Identify which cell holds the provided text, then report its [x, y] central coordinate. 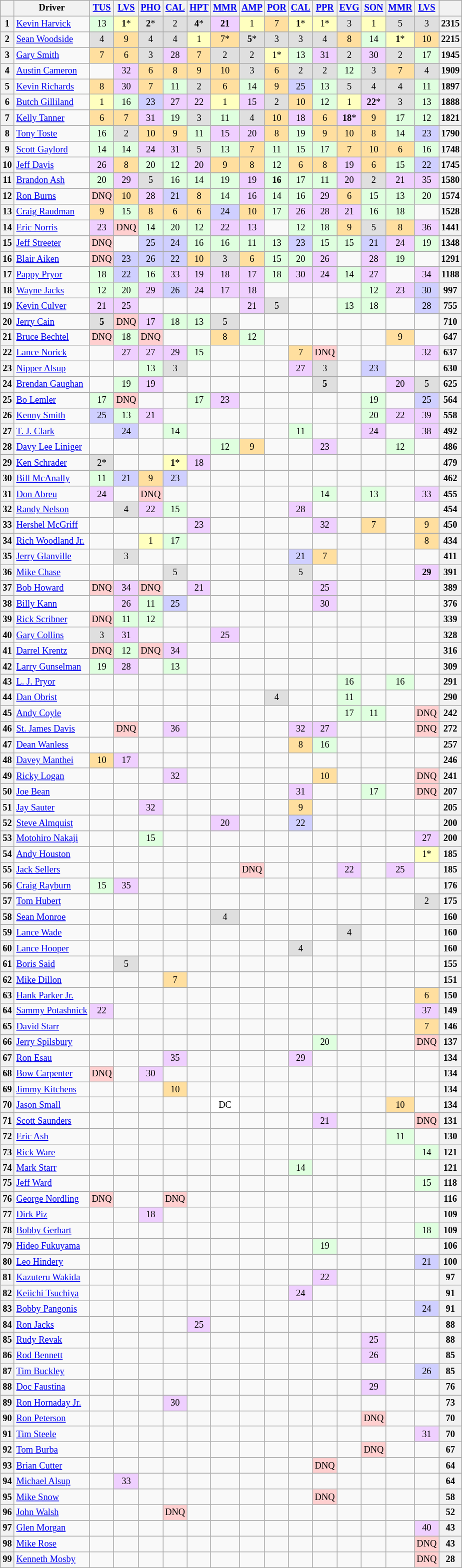
176 [450, 885]
1897 [450, 87]
99 [7, 1560]
Larry Gunselman [52, 667]
Lance Norick [52, 353]
Mike Chase [52, 573]
Randy Nelson [52, 510]
Tom Hubert [52, 901]
Billy Kann [52, 604]
56 [7, 885]
90 [7, 1418]
149 [450, 1011]
60 [7, 948]
339 [450, 620]
62 [7, 979]
Sean Monroe [52, 917]
T. J. Clark [52, 432]
Jason Small [52, 1105]
41 [7, 651]
Kenny Smith [52, 416]
80 [7, 1262]
241 [450, 777]
Butch Gilliland [52, 102]
Darrel Krentz [52, 651]
155 [450, 964]
Tim Buckley [52, 1371]
376 [450, 604]
72 [7, 1136]
86 [7, 1356]
130 [450, 1136]
Kevin Richards [52, 87]
4* [199, 24]
PPR [325, 8]
Ken Schrader [52, 463]
Lance Hooper [52, 948]
486 [450, 447]
558 [450, 416]
Mike Dillon [52, 979]
50 [7, 791]
TUS [102, 8]
Scott Saunders [52, 1121]
Keiichi Tsuchiya [52, 1293]
1748 [450, 149]
Craig Raudman [52, 212]
389 [450, 588]
87 [7, 1371]
564 [450, 400]
Bow Carpenter [52, 1074]
Dean Wanless [52, 745]
630 [450, 369]
175 [450, 901]
411 [450, 557]
479 [450, 463]
Sammy Potashnick [52, 1011]
Bob Howard [52, 588]
Wayne Jacks [52, 291]
94 [7, 1481]
79 [7, 1246]
53 [7, 838]
Bobby Pangonis [52, 1309]
492 [450, 432]
205 [450, 807]
Joe Bean [52, 791]
69 [7, 1089]
SON [374, 8]
Kazuteru Wakida [52, 1277]
106 [450, 1246]
Brandon Ash [52, 181]
47 [7, 745]
Gary Smith [52, 55]
Bobby Gerhart [52, 1230]
Hideo Fukuyama [52, 1246]
151 [450, 979]
77 [7, 1215]
316 [450, 651]
DC [225, 1105]
710 [450, 322]
82 [7, 1293]
51 [7, 807]
Motohiro Nakaji [52, 838]
Blair Aiken [52, 259]
Rod Bennett [52, 1356]
Mike Rose [52, 1544]
Ron Jacks [52, 1324]
Eric Ash [52, 1136]
L. J. Pryor [52, 683]
1580 [450, 181]
1188 [450, 275]
98 [7, 1544]
Hank Parker Jr. [52, 995]
Dirk Piz [52, 1215]
65 [7, 1026]
Tim Steele [52, 1434]
Leo Hindery [52, 1262]
Rudy Revak [52, 1340]
44 [7, 698]
146 [450, 1026]
Bill McAnally [52, 479]
Pappy Pryor [52, 275]
Boris Said [52, 964]
Jay Sauter [52, 807]
Gary Collins [52, 635]
Tom Burba [52, 1450]
92 [7, 1450]
5* [252, 40]
647 [450, 338]
Nipper Alsup [52, 369]
257 [450, 745]
HPT [199, 8]
1528 [450, 212]
Bruce Bechtel [52, 338]
Jerry Spilsbury [52, 1042]
137 [450, 1042]
328 [450, 635]
Lance Wade [52, 932]
45 [7, 714]
Hershel McGriff [52, 526]
Doc Faustina [52, 1387]
637 [450, 353]
75 [7, 1183]
Craig Rayburn [52, 885]
1945 [450, 55]
1909 [450, 71]
Tony Toste [52, 134]
150 [450, 995]
462 [450, 479]
93 [7, 1465]
42 [7, 667]
48 [7, 761]
Jeff Davis [52, 165]
Glen Morgan [52, 1528]
18* [349, 118]
997 [450, 291]
Jack Sellers [52, 870]
1574 [450, 196]
81 [7, 1277]
391 [450, 573]
63 [7, 995]
Bo Lemler [52, 400]
Dan Obrist [52, 698]
Ricky Logan [52, 777]
59 [7, 932]
Kenneth Mosby [52, 1560]
61 [7, 964]
Jeff Ward [52, 1183]
1821 [450, 118]
118 [450, 1183]
Jeff Streeter [52, 243]
Michael Alsup [52, 1481]
Jimmy Kitchens [52, 1089]
68 [7, 1074]
55 [7, 870]
Jerry Cain [52, 322]
Andy Coyle [52, 714]
POR [276, 8]
2315 [450, 24]
Mike Snow [52, 1497]
54 [7, 854]
131 [450, 1121]
Andy Houston [52, 854]
246 [450, 761]
Ron Hornaday Jr. [52, 1403]
100 [450, 1262]
Mark Starr [52, 1168]
1291 [450, 259]
PHO [151, 8]
Eric Norris [52, 228]
Austin Cameron [52, 71]
Brendan Gaughan [52, 385]
John Walsh [52, 1513]
96 [7, 1513]
83 [7, 1309]
2215 [450, 40]
450 [450, 526]
Rick Scribner [52, 620]
116 [450, 1199]
242 [450, 714]
Kevin Harvick [52, 24]
625 [450, 385]
1348 [450, 243]
454 [450, 510]
Ron Burns [52, 196]
57 [7, 901]
Ron Esau [52, 1058]
22* [374, 102]
Rich Woodland Jr. [52, 541]
49 [7, 777]
Davy Lee Liniger [52, 447]
Driver [52, 8]
1745 [450, 165]
1441 [450, 228]
290 [450, 698]
309 [450, 667]
66 [7, 1042]
Sean Woodside [52, 40]
78 [7, 1230]
207 [450, 791]
95 [7, 1497]
455 [450, 494]
Scott Gaylord [52, 149]
Brian Cutter [52, 1465]
1888 [450, 102]
84 [7, 1324]
David Starr [52, 1026]
Don Abreu [52, 494]
EVG [349, 8]
89 [7, 1403]
Kelly Tanner [52, 118]
Kevin Culver [52, 306]
St. James Davis [52, 730]
Rick Ware [52, 1152]
755 [450, 306]
74 [7, 1168]
291 [450, 683]
George Nordling [52, 1199]
46 [7, 730]
AMP [252, 8]
7* [225, 40]
Davey Manthei [52, 761]
272 [450, 730]
Steve Almquist [52, 823]
Jerry Glanville [52, 557]
1790 [450, 134]
434 [450, 541]
Ron Peterson [52, 1418]
71 [7, 1121]
